From the cell containing the given text, extract its center point as (x, y) coordinate. 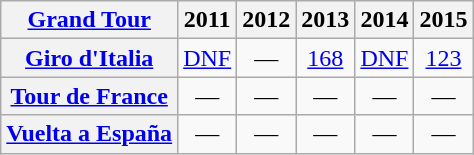
2015 (444, 20)
168 (326, 58)
Tour de France (90, 96)
2013 (326, 20)
2011 (208, 20)
123 (444, 58)
Giro d'Italia (90, 58)
Grand Tour (90, 20)
2014 (384, 20)
Vuelta a España (90, 134)
2012 (266, 20)
